Determine the (x, y) coordinate at the center of the cell enclosing the given text.  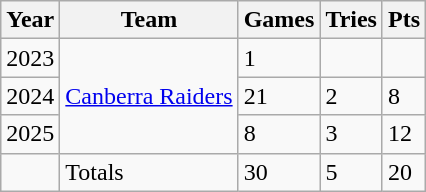
Team (149, 20)
2023 (30, 58)
2024 (30, 96)
12 (404, 134)
20 (404, 172)
Pts (404, 20)
3 (352, 134)
Year (30, 20)
Tries (352, 20)
2 (352, 96)
Totals (149, 172)
Canberra Raiders (149, 96)
Games (279, 20)
5 (352, 172)
1 (279, 58)
30 (279, 172)
21 (279, 96)
2025 (30, 134)
